Search for the cell housing the specified text and yield its (X, Y) center coordinate. 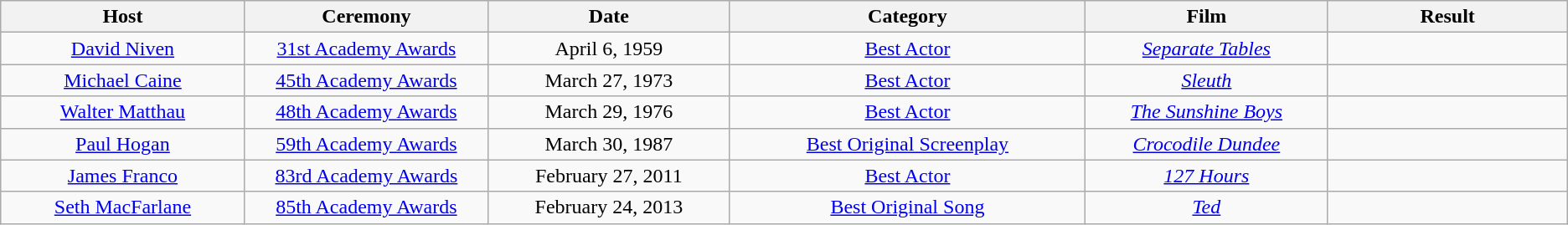
February 27, 2011 (609, 176)
Michael Caine (122, 80)
March 30, 1987 (609, 144)
Best Original Screenplay (908, 144)
Crocodile Dundee (1206, 144)
April 6, 1959 (609, 49)
David Niven (122, 49)
Paul Hogan (122, 144)
Host (122, 17)
James Franco (122, 176)
Separate Tables (1206, 49)
Walter Matthau (122, 112)
Film (1206, 17)
48th Academy Awards (367, 112)
Category (908, 17)
Ted (1206, 207)
85th Academy Awards (367, 207)
59th Academy Awards (367, 144)
31st Academy Awards (367, 49)
83rd Academy Awards (367, 176)
Seth MacFarlane (122, 207)
Best Original Song (908, 207)
February 24, 2013 (609, 207)
45th Academy Awards (367, 80)
Date (609, 17)
127 Hours (1206, 176)
Result (1447, 17)
Ceremony (367, 17)
The Sunshine Boys (1206, 112)
March 29, 1976 (609, 112)
March 27, 1973 (609, 80)
Sleuth (1206, 80)
